Extract the [x, y] coordinate from the center of the cell holding the provided text.  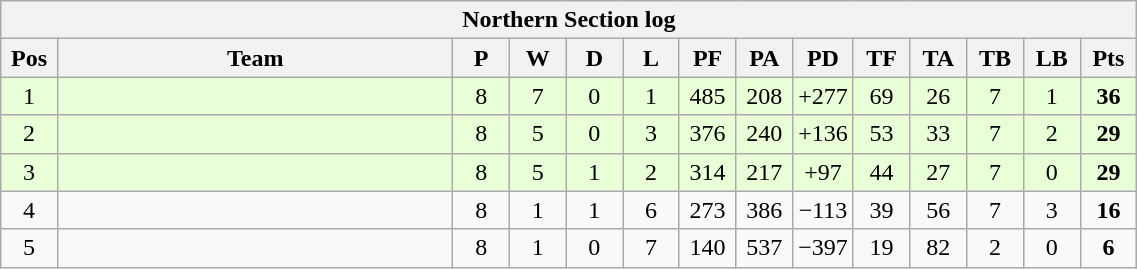
19 [882, 248]
44 [882, 172]
PD [824, 58]
−397 [824, 248]
240 [764, 134]
69 [882, 96]
Pts [1108, 58]
Northern Section log [569, 20]
Pos [30, 58]
537 [764, 248]
L [652, 58]
TA [938, 58]
273 [708, 210]
W [538, 58]
PF [708, 58]
33 [938, 134]
16 [1108, 210]
+136 [824, 134]
217 [764, 172]
TB [996, 58]
P [482, 58]
+97 [824, 172]
208 [764, 96]
D [594, 58]
Team [254, 58]
26 [938, 96]
27 [938, 172]
485 [708, 96]
386 [764, 210]
LB [1052, 58]
82 [938, 248]
4 [30, 210]
56 [938, 210]
TF [882, 58]
PA [764, 58]
140 [708, 248]
−113 [824, 210]
39 [882, 210]
36 [1108, 96]
314 [708, 172]
53 [882, 134]
+277 [824, 96]
376 [708, 134]
